Detect which cell encompasses the target text, then output its (X, Y) center coordinate. 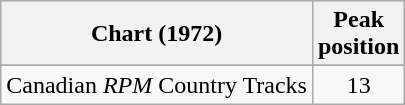
Canadian RPM Country Tracks (157, 85)
13 (358, 85)
Chart (1972) (157, 34)
Peakposition (358, 34)
